Detect which cell encompasses the target text, then output its [X, Y] center coordinate. 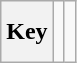
Key [27, 32]
